Locate the cell with the specified text and output its (X, Y) center coordinate. 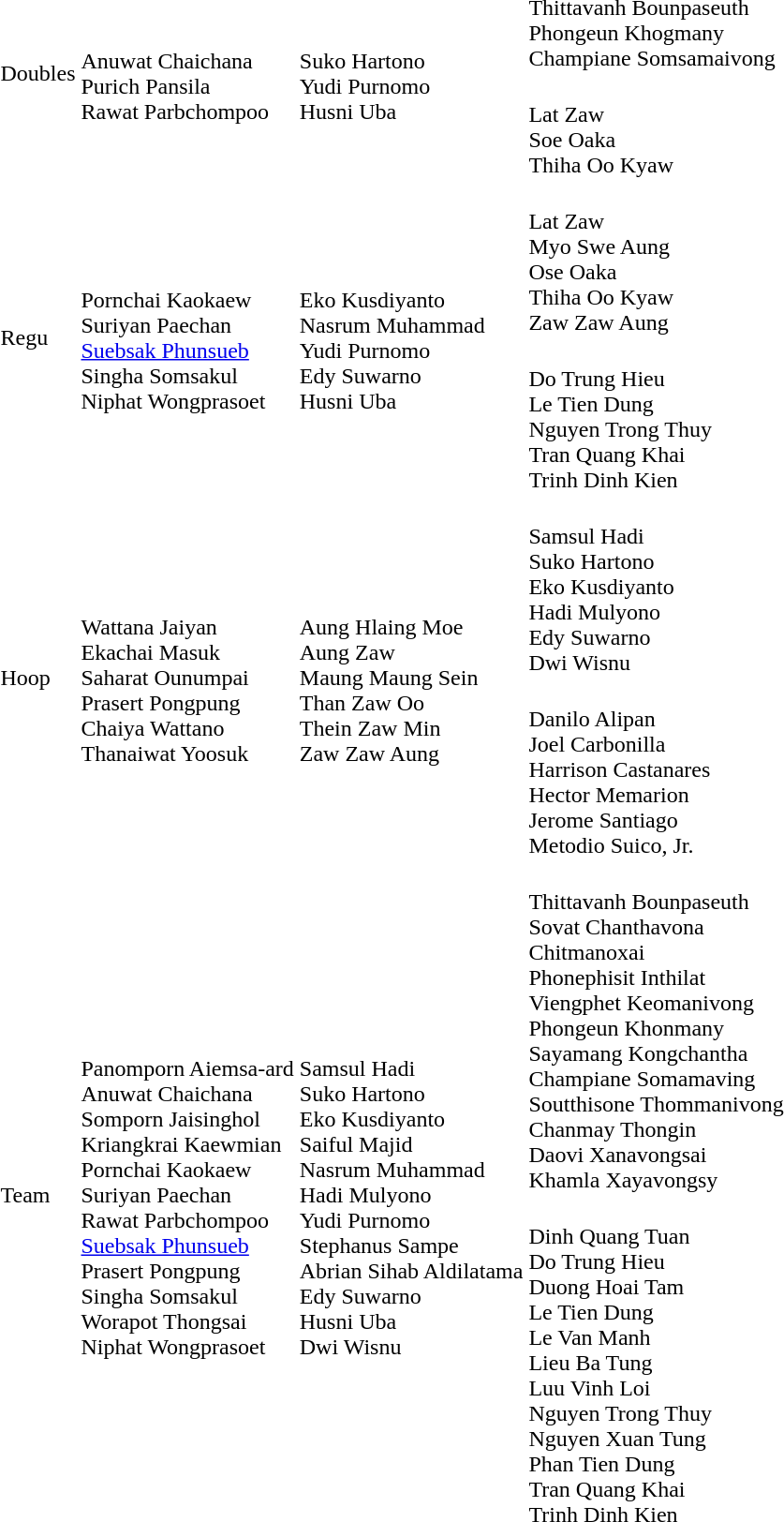
Eko KusdiyantoNasrum MuhammadYudi PurnomoEdy SuwarnoHusni Uba (411, 337)
Aung Hlaing MoeAung ZawMaung Maung SeinThan Zaw OoThein Zaw MinZaw Zaw Aung (411, 679)
Pornchai KaokaewSuriyan PaechanSuebsak PhunsuebSingha SomsakulNiphat Wongprasoet (187, 337)
Wattana JaiyanEkachai MasukSaharat OunumpaiPrasert PongpungChaiya WattanoThanaiwat Yoosuk (187, 679)
